Extract the (X, Y) coordinate from the center of the cell holding the provided text.  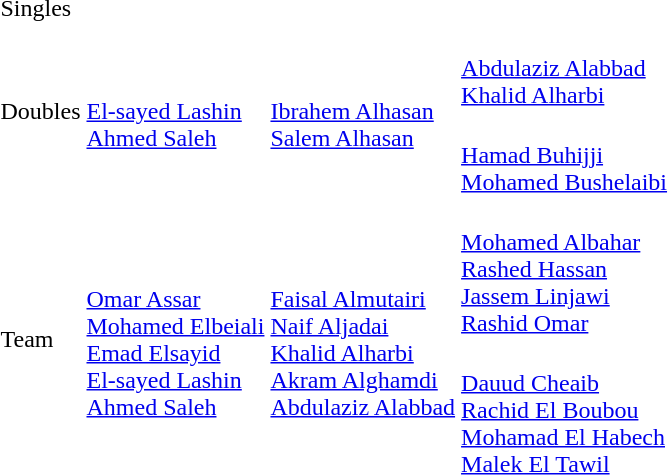
Ibrahem AlhasanSalem Alhasan (363, 112)
El-sayed LashinAhmed Saleh (176, 112)
